Pinpoint the cell where the given text exists, returning its [x, y] midpoint coordinate. 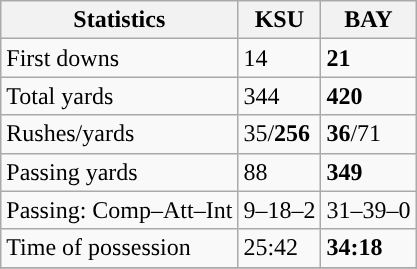
KSU [280, 20]
9–18–2 [280, 210]
Time of possession [120, 248]
344 [280, 96]
Total yards [120, 96]
14 [280, 58]
BAY [368, 20]
34:18 [368, 248]
25:42 [280, 248]
31–39–0 [368, 210]
First downs [120, 58]
Statistics [120, 20]
36/71 [368, 134]
88 [280, 172]
35/256 [280, 134]
21 [368, 58]
349 [368, 172]
Passing: Comp–Att–Int [120, 210]
Rushes/yards [120, 134]
420 [368, 96]
Passing yards [120, 172]
